From the cell containing the given text, extract its center point as [X, Y] coordinate. 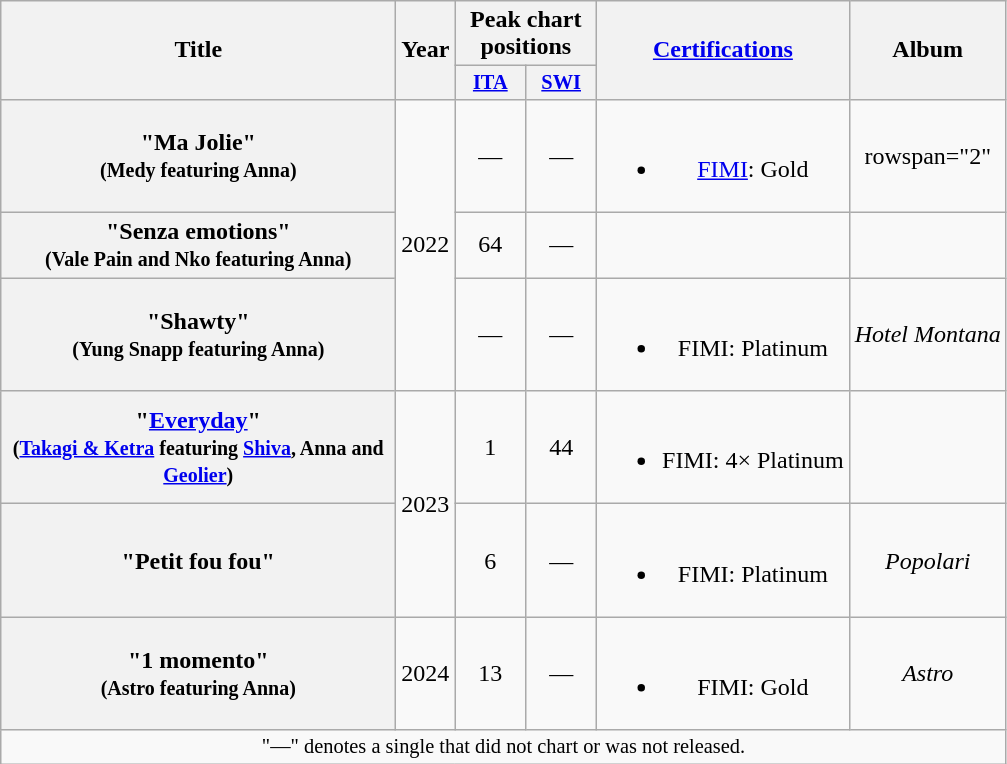
64 [490, 246]
"Everyday"(Takagi & Ketra featuring Shiva, Anna and Geolier) [198, 448]
ITA [490, 83]
Astro [928, 674]
FIMI: 4× Platinum [724, 448]
44 [562, 448]
SWI [562, 83]
"Shawty"(Yung Snapp featuring Anna) [198, 334]
1 [490, 448]
Popolari [928, 560]
"1 momento"(Astro featuring Anna) [198, 674]
13 [490, 674]
2023 [426, 504]
"—" denotes a single that did not chart or was not released. [504, 747]
Title [198, 50]
2022 [426, 244]
"Petit fou fou" [198, 560]
"Ma Jolie"(Medy featuring Anna) [198, 156]
Peak chart positions [526, 34]
Certifications [724, 50]
6 [490, 560]
Year [426, 50]
Hotel Montana [928, 334]
Album [928, 50]
"Senza emotions"(Vale Pain and Nko featuring Anna) [198, 246]
2024 [426, 674]
rowspan="2" [928, 156]
